Search for the cell housing the specified text and yield its (X, Y) center coordinate. 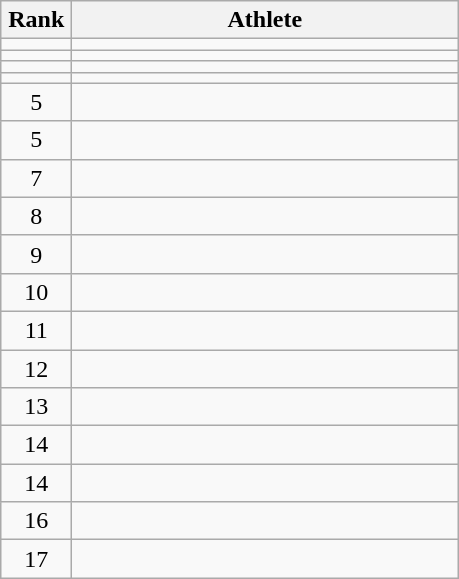
8 (36, 216)
Athlete (265, 20)
12 (36, 369)
9 (36, 254)
13 (36, 407)
11 (36, 330)
17 (36, 559)
16 (36, 521)
Rank (36, 20)
10 (36, 292)
7 (36, 178)
